Search for the cell housing the specified text and yield its (X, Y) center coordinate. 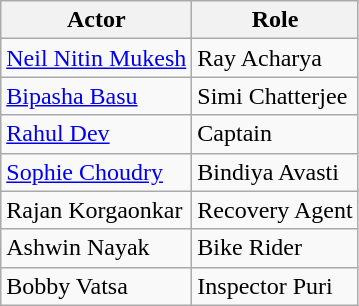
Ashwin Nayak (96, 248)
Recovery Agent (275, 210)
Captain (275, 134)
Inspector Puri (275, 286)
Bindiya Avasti (275, 172)
Bipasha Basu (96, 96)
Ray Acharya (275, 58)
Actor (96, 20)
Rajan Korgaonkar (96, 210)
Role (275, 20)
Simi Chatterjee (275, 96)
Bobby Vatsa (96, 286)
Sophie Choudry (96, 172)
Bike Rider (275, 248)
Neil Nitin Mukesh (96, 58)
Rahul Dev (96, 134)
